Provide the (X, Y) coordinate of the cell's center where the given text is located.  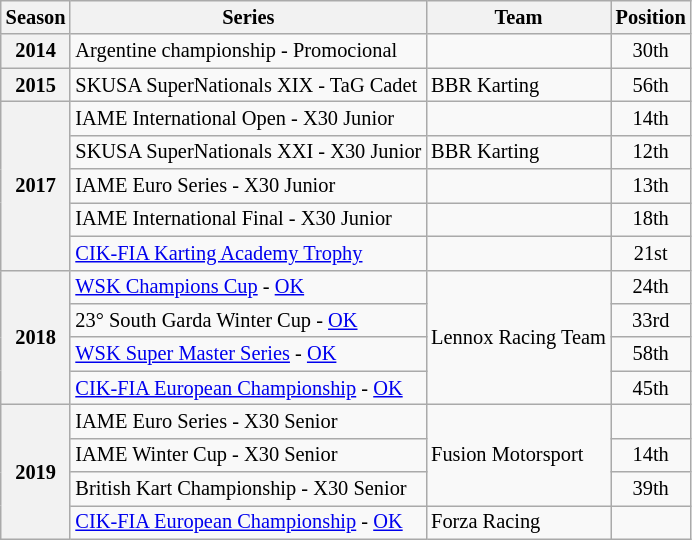
2017 (36, 185)
Fusion Motorsport (518, 454)
45th (651, 388)
30th (651, 51)
2018 (36, 338)
18th (651, 219)
13th (651, 186)
Season (36, 17)
IAME International Open - X30 Junior (248, 118)
Argentine championship - Promocional (248, 51)
WSK Super Master Series - OK (248, 354)
IAME Winter Cup - X30 Senior (248, 455)
SKUSA SuperNationals XIX - TaG Cadet (248, 85)
2014 (36, 51)
23° South Garda Winter Cup - OK (248, 320)
58th (651, 354)
British Kart Championship - X30 Senior (248, 489)
2019 (36, 472)
33rd (651, 320)
IAME Euro Series - X30 Senior (248, 421)
Forza Racing (518, 522)
Lennox Racing Team (518, 338)
12th (651, 152)
WSK Champions Cup - OK (248, 287)
IAME International Final - X30 Junior (248, 219)
IAME Euro Series - X30 Junior (248, 186)
2015 (36, 85)
Series (248, 17)
Position (651, 17)
CIK-FIA Karting Academy Trophy (248, 253)
Team (518, 17)
SKUSA SuperNationals XXI - X30 Junior (248, 152)
21st (651, 253)
39th (651, 489)
24th (651, 287)
56th (651, 85)
